Extract the (X, Y) coordinate from the center of the cell holding the provided text.  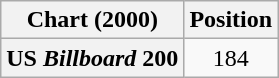
184 (231, 58)
US Billboard 200 (92, 58)
Position (231, 20)
Chart (2000) (92, 20)
